Extract the [X, Y] coordinate from the center of the cell holding the provided text.  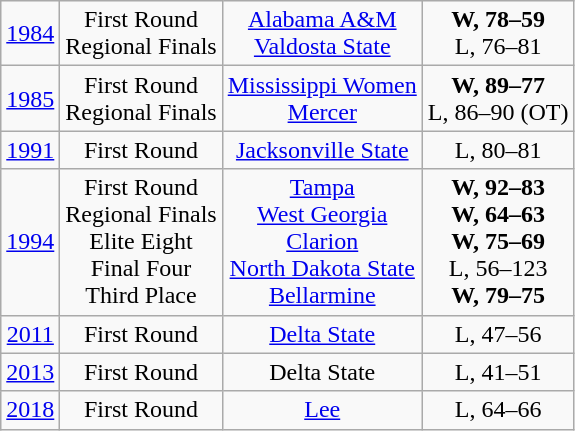
First RoundRegional FinalsElite EightFinal FourThird Place [141, 242]
1985 [30, 98]
Lee [322, 410]
Mississippi WomenMercer [322, 98]
L, 41–51 [498, 372]
2011 [30, 334]
2018 [30, 410]
L, 80–81 [498, 150]
W, 89–77L, 86–90 (OT) [498, 98]
1984 [30, 34]
L, 47–56 [498, 334]
Alabama A&MValdosta State [322, 34]
Jacksonville State [322, 150]
W, 78–59L, 76–81 [498, 34]
W, 92–83W, 64–63W, 75–69L, 56–123W, 79–75 [498, 242]
1991 [30, 150]
2013 [30, 372]
TampaWest GeorgiaClarionNorth Dakota StateBellarmine [322, 242]
1994 [30, 242]
L, 64–66 [498, 410]
